Determine the [x, y] coordinate at the center of the cell enclosing the given text.  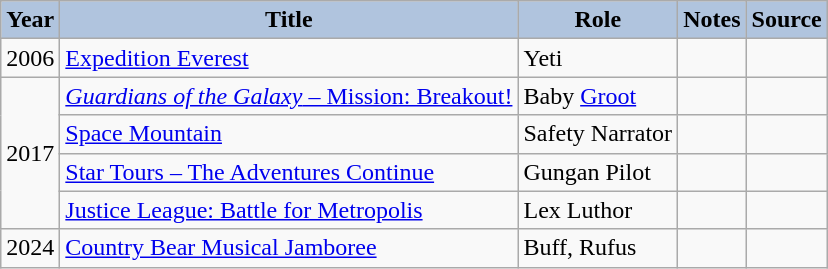
Yeti [598, 58]
Lex Luthor [598, 210]
Guardians of the Galaxy – Mission: Breakout! [289, 96]
Country Bear Musical Jamboree [289, 248]
Expedition Everest [289, 58]
Safety Narrator [598, 134]
Title [289, 20]
Gungan Pilot [598, 172]
Role [598, 20]
2006 [30, 58]
2017 [30, 153]
Source [786, 20]
Space Mountain [289, 134]
Justice League: Battle for Metropolis [289, 210]
Star Tours – The Adventures Continue [289, 172]
Baby Groot [598, 96]
2024 [30, 248]
Notes [712, 20]
Year [30, 20]
Buff, Rufus [598, 248]
